Capture the cell that displays the provided text and extract its [x, y] central coordinate. 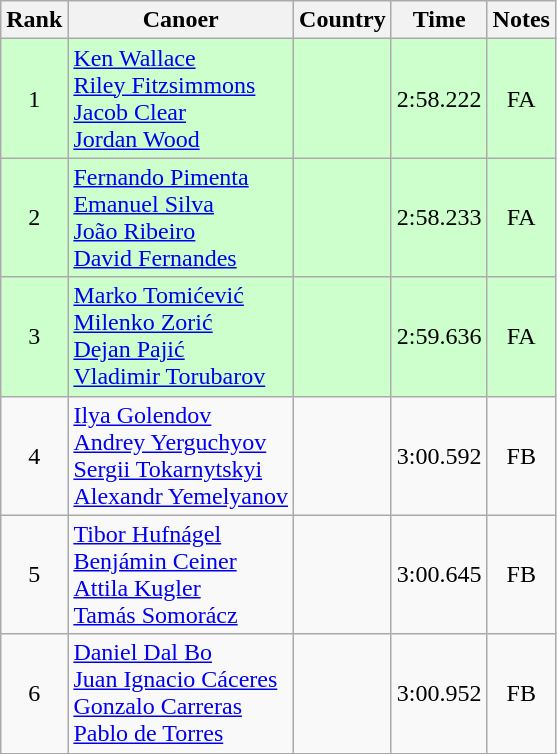
Fernando PimentaEmanuel SilvaJoão RibeiroDavid Fernandes [181, 218]
2:58.222 [439, 98]
Canoer [181, 20]
3 [34, 336]
3:00.592 [439, 456]
Ilya GolendovAndrey YerguchyovSergii TokarnytskyiAlexandr Yemelyanov [181, 456]
2:59.636 [439, 336]
2:58.233 [439, 218]
Country [343, 20]
Marko TomićevićMilenko ZorićDejan PajićVladimir Torubarov [181, 336]
5 [34, 574]
3:00.645 [439, 574]
4 [34, 456]
Notes [521, 20]
6 [34, 694]
Time [439, 20]
2 [34, 218]
3:00.952 [439, 694]
1 [34, 98]
Tibor HufnágelBenjámin CeinerAttila KuglerTamás Somorácz [181, 574]
Rank [34, 20]
Daniel Dal BoJuan Ignacio CáceresGonzalo CarrerasPablo de Torres [181, 694]
Ken WallaceRiley FitzsimmonsJacob ClearJordan Wood [181, 98]
